Provide the [x, y] coordinate of the cell's center where the given text is located.  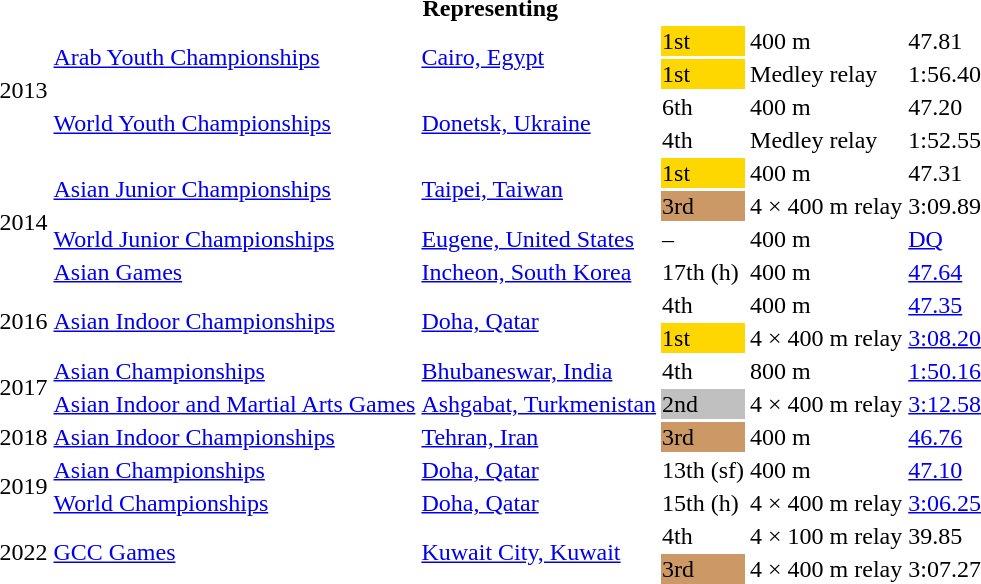
Taipei, Taiwan [539, 190]
Ashgabat, Turkmenistan [539, 404]
– [704, 239]
World Junior Championships [234, 239]
13th (sf) [704, 470]
World Youth Championships [234, 124]
GCC Games [234, 552]
17th (h) [704, 272]
Asian Indoor and Martial Arts Games [234, 404]
Incheon, South Korea [539, 272]
Tehran, Iran [539, 437]
800 m [826, 371]
Arab Youth Championships [234, 58]
Asian Games [234, 272]
World Championships [234, 503]
Donetsk, Ukraine [539, 124]
Kuwait City, Kuwait [539, 552]
Cairo, Egypt [539, 58]
15th (h) [704, 503]
Eugene, United States [539, 239]
6th [704, 107]
4 × 100 m relay [826, 536]
Bhubaneswar, India [539, 371]
Asian Junior Championships [234, 190]
2nd [704, 404]
